Detect which cell encompasses the target text, then output its (X, Y) center coordinate. 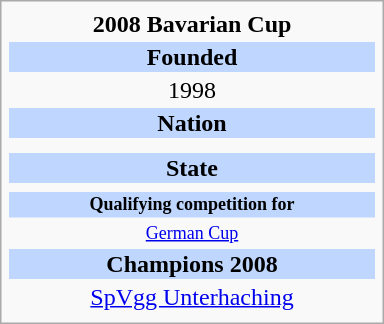
SpVgg Unterhaching (192, 297)
1998 (192, 90)
Qualifying competition for (192, 205)
Nation (192, 123)
Champions 2008 (192, 264)
Founded (192, 57)
State (192, 168)
2008 Bavarian Cup (192, 24)
German Cup (192, 234)
